Provide the [X, Y] coordinate of the cell's center where the given text is located.  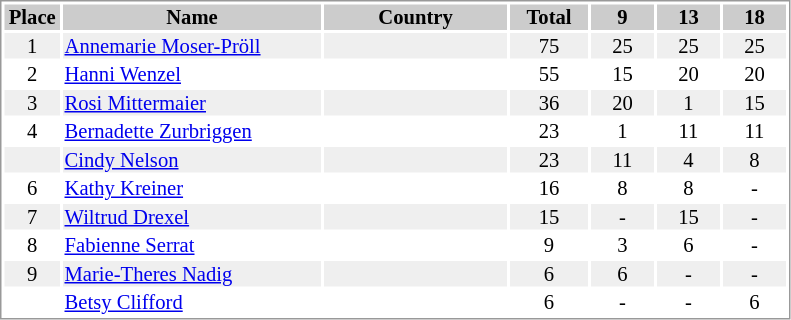
16 [549, 189]
75 [549, 46]
Betsy Clifford [192, 303]
2 [32, 75]
Country [416, 17]
Marie-Theres Nadig [192, 274]
36 [549, 103]
Name [192, 17]
Total [549, 17]
Annemarie Moser-Pröll [192, 46]
Kathy Kreiner [192, 189]
Hanni Wenzel [192, 75]
13 [688, 17]
Fabienne Serrat [192, 245]
Rosi Mittermaier [192, 103]
Bernadette Zurbriggen [192, 131]
55 [549, 75]
18 [754, 17]
Cindy Nelson [192, 160]
Wiltrud Drexel [192, 217]
Place [32, 17]
7 [32, 217]
